Determine the [x, y] coordinate at the center of the cell enclosing the given text.  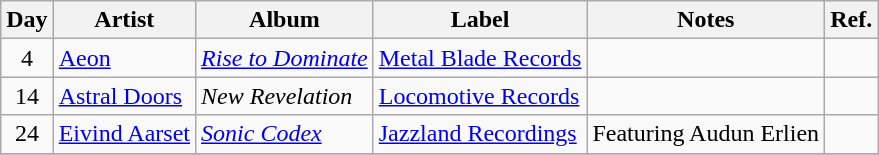
Ref. [852, 20]
Jazzland Recordings [480, 134]
New Revelation [285, 96]
Metal Blade Records [480, 58]
Notes [706, 20]
Album [285, 20]
Sonic Codex [285, 134]
Astral Doors [124, 96]
24 [27, 134]
4 [27, 58]
14 [27, 96]
Locomotive Records [480, 96]
Artist [124, 20]
Label [480, 20]
Day [27, 20]
Rise to Dominate [285, 58]
Featuring Audun Erlien [706, 134]
Aeon [124, 58]
Eivind Aarset [124, 134]
